Provide the (X, Y) coordinate of the cell's center where the given text is located.  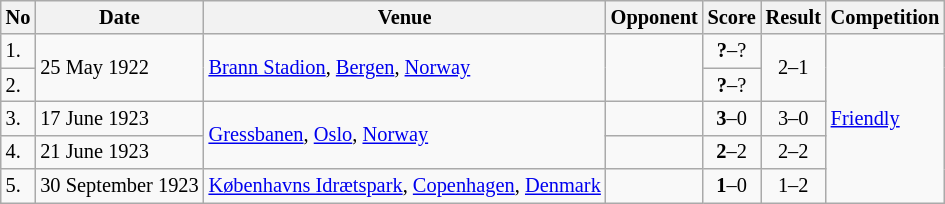
5. (18, 186)
No (18, 17)
1–0 (732, 186)
4. (18, 152)
Opponent (654, 17)
Brann Stadion, Bergen, Norway (405, 68)
25 May 1922 (119, 68)
2. (18, 85)
Gressbanen, Oslo, Norway (405, 134)
Friendly (885, 118)
1–2 (794, 186)
Venue (405, 17)
Date (119, 17)
1. (18, 51)
2–1 (794, 68)
Score (732, 17)
30 September 1923 (119, 186)
Competition (885, 17)
3. (18, 118)
Result (794, 17)
21 June 1923 (119, 152)
17 June 1923 (119, 118)
Københavns Idrætspark, Copenhagen, Denmark (405, 186)
